Locate the cell with the specified text and output its [X, Y] center coordinate. 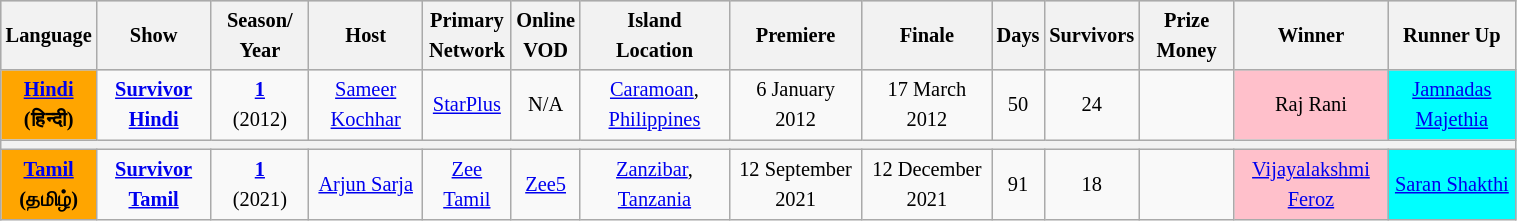
Premiere [796, 35]
Tamil(தமிழ்) [49, 184]
Winner [1310, 35]
6 January 2012 [796, 105]
Finale [927, 35]
Zee Tamil [466, 184]
Language [49, 35]
Zanzibar, Tanzania [654, 184]
Caramoan, Philippines [654, 105]
50 [1018, 105]
Raj Rani [1310, 105]
Show [154, 35]
IslandLocation [654, 35]
OnlineVOD [546, 35]
Days [1018, 35]
N/A [546, 105]
Vijayalakshmi Feroz [1310, 184]
1(2021) [260, 184]
12 September 2021 [796, 184]
1(2012) [260, 105]
91 [1018, 184]
Saran Shakthi [1452, 184]
Sameer Kochhar [366, 105]
Survivors [1092, 35]
24 [1092, 105]
18 [1092, 184]
StarPlus [466, 105]
Arjun Sarja [366, 184]
Jamnadas Majethia [1452, 105]
Prize Money [1186, 35]
PrimaryNetwork [466, 35]
12 December 2021 [927, 184]
Season/ Year [260, 35]
Runner Up [1452, 35]
17 March 2012 [927, 105]
Survivor Tamil [154, 184]
Host [366, 35]
Survivor Hindi [154, 105]
Hindi(हिन्दी) [49, 105]
Zee5 [546, 184]
